For the text-containing cell, return its midpoint in [x, y] coordinate format. 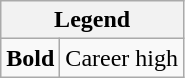
Legend [92, 20]
Bold [30, 58]
Career high [122, 58]
